Return the [x, y] coordinate for the center point of the cell that contains the specified text.  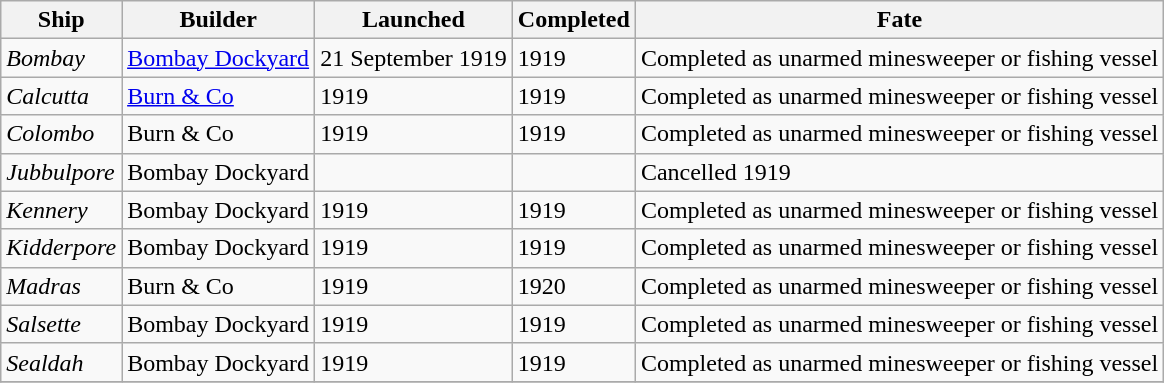
21 September 1919 [414, 58]
Colombo [62, 134]
Fate [899, 20]
Ship [62, 20]
Builder [218, 20]
Madras [62, 286]
1920 [574, 286]
Salsette [62, 324]
Kennery [62, 210]
Completed [574, 20]
Cancelled 1919 [899, 172]
Jubbulpore [62, 172]
Launched [414, 20]
Calcutta [62, 96]
Sealdah [62, 362]
Kidderpore [62, 248]
Bombay [62, 58]
